Pinpoint the cell where the given text exists, returning its [X, Y] midpoint coordinate. 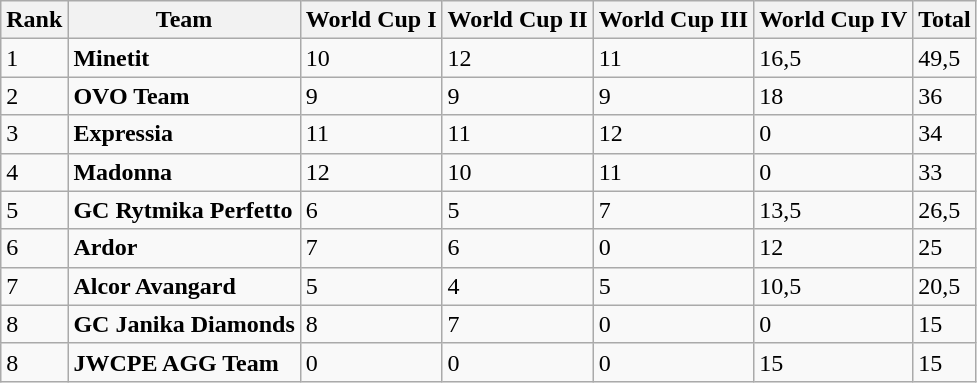
Rank [34, 20]
World Cup III [673, 20]
Team [184, 20]
World Cup II [518, 20]
Alcor Avangard [184, 286]
World Cup I [371, 20]
25 [945, 248]
Madonna [184, 172]
Ardor [184, 248]
33 [945, 172]
20,5 [945, 286]
OVO Team [184, 96]
Total [945, 20]
3 [34, 134]
Expressia [184, 134]
GC Janika Diamonds [184, 324]
2 [34, 96]
World Cup IV [834, 20]
49,5 [945, 58]
JWCPE AGG Team [184, 362]
1 [34, 58]
16,5 [834, 58]
Minetit [184, 58]
36 [945, 96]
GC Rytmika Perfetto [184, 210]
34 [945, 134]
13,5 [834, 210]
18 [834, 96]
26,5 [945, 210]
10,5 [834, 286]
